Find where the given text appears and provide that cell's center as (x, y) coordinate. 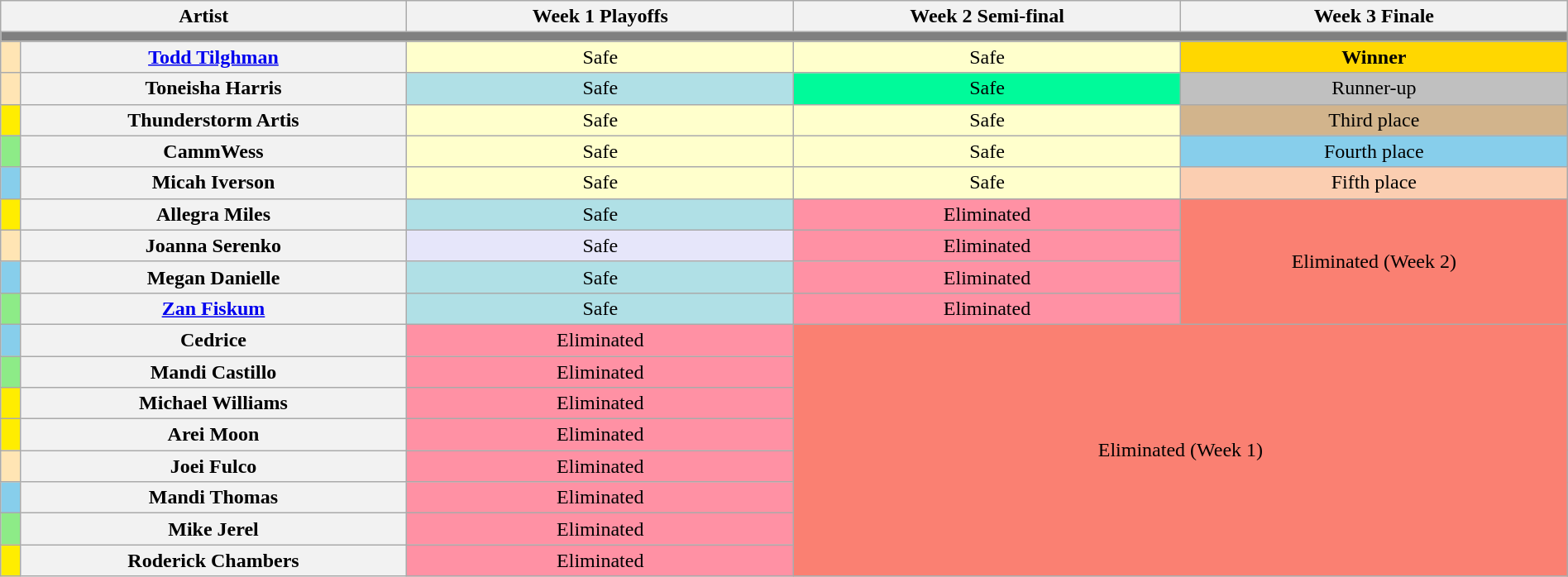
Thunderstorm Artis (213, 120)
Runner-up (1374, 88)
Joanna Serenko (213, 246)
Winner (1374, 57)
Mike Jerel (213, 529)
Week 3 Finale (1374, 17)
Allegra Miles (213, 214)
Third place (1374, 120)
Mandi Castillo (213, 371)
Micah Iverson (213, 183)
Zan Fiskum (213, 308)
Megan Danielle (213, 277)
Arei Moon (213, 435)
Joei Fulco (213, 466)
Artist (203, 17)
Fifth place (1374, 183)
Eliminated (Week 2) (1374, 261)
Toneisha Harris (213, 88)
Michael Williams (213, 403)
Cedrice (213, 340)
Week 1 Playoffs (600, 17)
Week 2 Semi-final (987, 17)
Mandi Thomas (213, 498)
Todd Tilghman (213, 57)
CammWess (213, 151)
Fourth place (1374, 151)
Eliminated (Week 1) (1181, 450)
Roderick Chambers (213, 560)
